From the cell containing the given text, extract its center point as (x, y) coordinate. 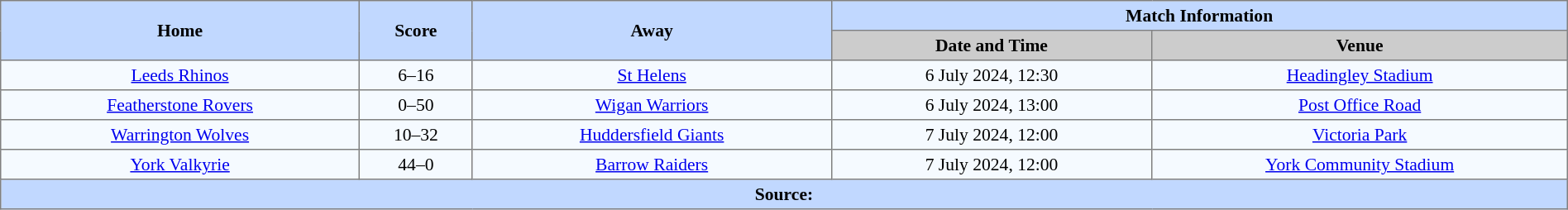
0–50 (415, 105)
44–0 (415, 165)
Match Information (1199, 16)
Home (180, 31)
York Valkyrie (180, 165)
Leeds Rhinos (180, 75)
St Helens (652, 75)
Warrington Wolves (180, 135)
Headingley Stadium (1360, 75)
6–16 (415, 75)
Away (652, 31)
Featherstone Rovers (180, 105)
6 July 2024, 13:00 (992, 105)
Score (415, 31)
Huddersfield Giants (652, 135)
Barrow Raiders (652, 165)
Date and Time (992, 45)
Victoria Park (1360, 135)
York Community Stadium (1360, 165)
Post Office Road (1360, 105)
Wigan Warriors (652, 105)
Venue (1360, 45)
Source: (784, 194)
6 July 2024, 12:30 (992, 75)
10–32 (415, 135)
